Output the (X, Y) coordinate of the center of the cell containing the given text.  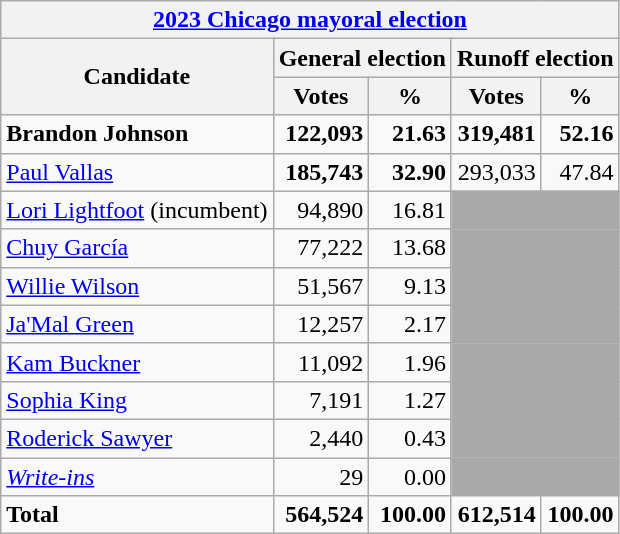
293,033 (496, 172)
0.00 (410, 477)
612,514 (496, 515)
1.96 (410, 362)
185,743 (321, 172)
Brandon Johnson (137, 134)
9.13 (410, 286)
122,093 (321, 134)
52.16 (580, 134)
Total (137, 515)
11,092 (321, 362)
Lori Lightfoot (incumbent) (137, 210)
Paul Vallas (137, 172)
21.63 (410, 134)
2023 Chicago mayoral election (310, 20)
Willie Wilson (137, 286)
General election (362, 58)
Write-ins (137, 477)
Sophia King (137, 400)
Runoff election (535, 58)
32.90 (410, 172)
0.43 (410, 438)
16.81 (410, 210)
564,524 (321, 515)
47.84 (580, 172)
13.68 (410, 248)
2,440 (321, 438)
77,222 (321, 248)
2.17 (410, 324)
12,257 (321, 324)
Candidate (137, 77)
319,481 (496, 134)
51,567 (321, 286)
94,890 (321, 210)
29 (321, 477)
Kam Buckner (137, 362)
1.27 (410, 400)
Roderick Sawyer (137, 438)
Ja'Mal Green (137, 324)
7,191 (321, 400)
Chuy García (137, 248)
